Detect which cell encompasses the target text, then output its [X, Y] center coordinate. 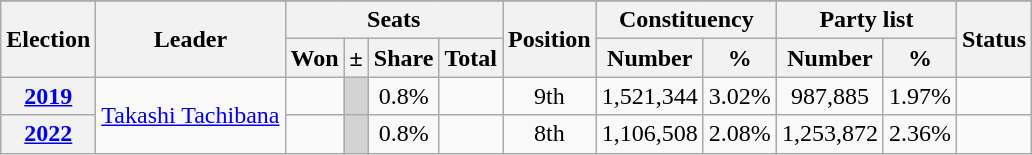
Takashi Tachibana [190, 115]
2.36% [920, 134]
Party list [866, 20]
Seats [394, 20]
8th [549, 134]
± [356, 58]
2019 [48, 96]
1,106,508 [650, 134]
Position [549, 39]
Share [404, 58]
9th [549, 96]
1,521,344 [650, 96]
Won [314, 58]
2.08% [740, 134]
1,253,872 [830, 134]
Total [471, 58]
1.97% [920, 96]
Leader [190, 39]
Status [994, 39]
Constituency [686, 20]
3.02% [740, 96]
987,885 [830, 96]
Election [48, 39]
2022 [48, 134]
